Return (x, y) of the center of cell containing provided text 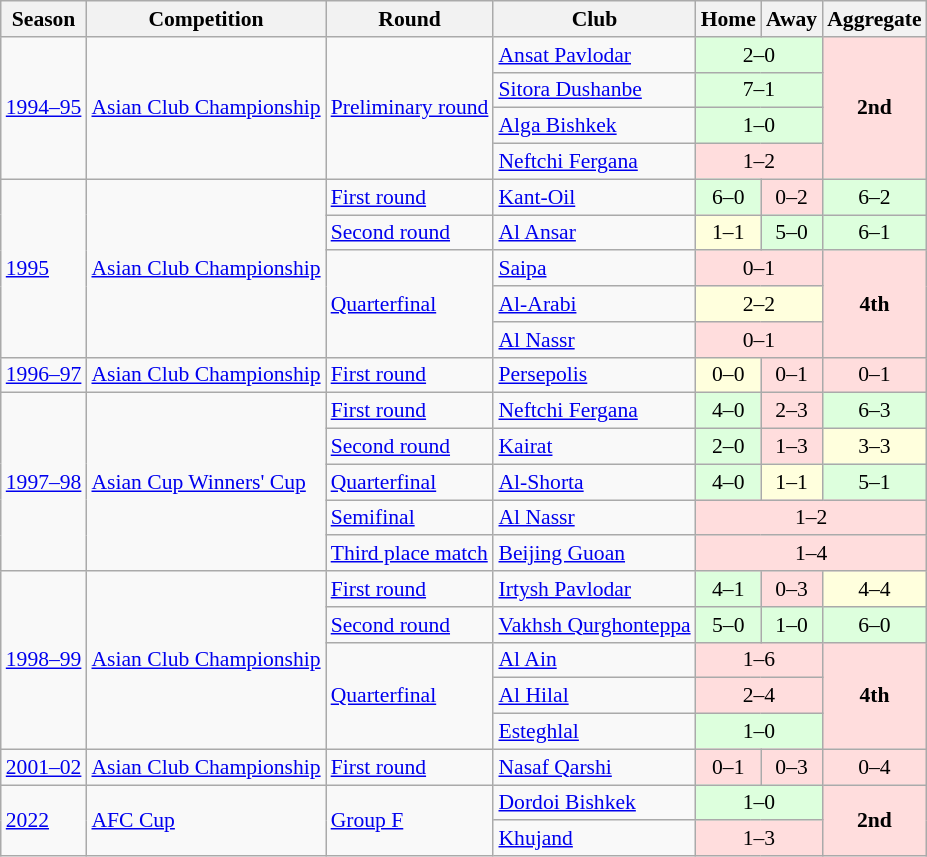
4–1 (728, 589)
1997–98 (44, 482)
Home (728, 19)
Group F (410, 820)
Aggregate (874, 19)
Kairat (594, 447)
1994–95 (44, 108)
Alga Bishkek (594, 126)
Nasaf Qarshi (594, 767)
Competition (206, 19)
1–6 (760, 660)
Al-Arabi (594, 304)
6–3 (874, 411)
4–4 (874, 589)
0–4 (874, 767)
Saipa (594, 269)
2–4 (760, 696)
Kant-Oil (594, 197)
Al Hilal (594, 696)
Season (44, 19)
1996–97 (44, 375)
Dordoi Bishkek (594, 803)
1–4 (812, 554)
3–3 (874, 447)
Irtysh Pavlodar (594, 589)
Semifinal (410, 518)
Preliminary round (410, 108)
Al Ain (594, 660)
6–2 (874, 197)
Esteghlal (594, 732)
5–1 (874, 482)
Third place match (410, 554)
Al-Shorta (594, 482)
AFC Cup (206, 820)
7–1 (760, 90)
Asian Cup Winners' Cup (206, 482)
0–0 (728, 375)
Round (410, 19)
1995 (44, 268)
6–1 (874, 233)
Away (792, 19)
2–3 (792, 411)
Club (594, 19)
Vakhsh Qurghonteppa (594, 625)
Al Ansar (594, 233)
2001–02 (44, 767)
0–2 (792, 197)
Sitora Dushanbe (594, 90)
Ansat Pavlodar (594, 55)
Khujand (594, 839)
Beijing Guoan (594, 554)
2022 (44, 820)
2–2 (760, 304)
1998–99 (44, 660)
Persepolis (594, 375)
